Find where the given text appears and provide that cell's center as (X, Y) coordinate. 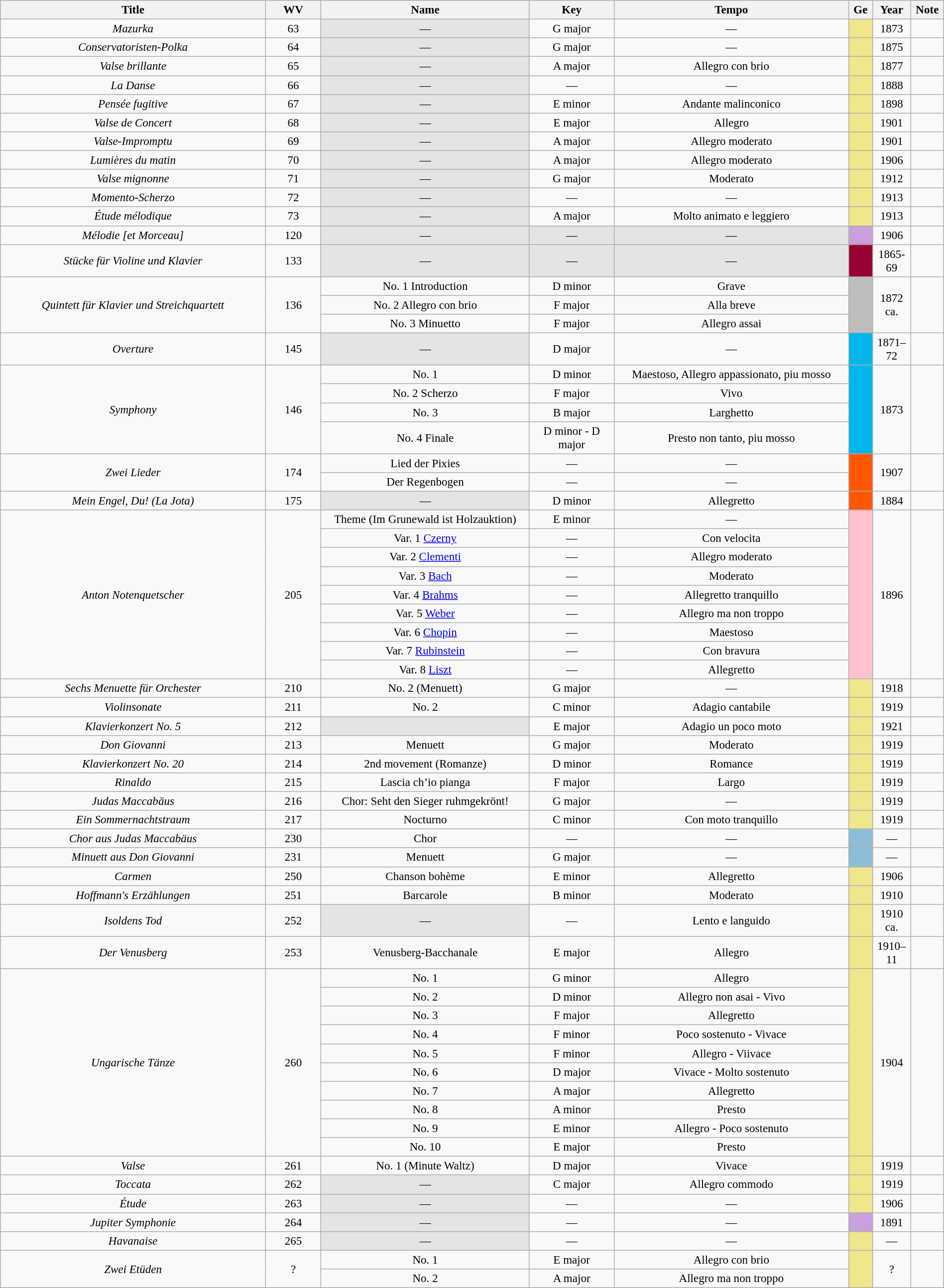
Symphony (133, 409)
70 (293, 160)
253 (293, 952)
Allegro - Viivace (731, 1053)
Presto non tanto, piu mosso (731, 438)
261 (293, 1166)
Vivo (731, 393)
Romance (731, 764)
1907 (891, 472)
Toccata (133, 1185)
1898 (891, 104)
Vivace (731, 1166)
D minor - D major (572, 438)
Pensée fugitive (133, 104)
1921 (891, 726)
Var. 2 Clementi (425, 557)
Allegro non asai - Vivo (731, 997)
1910–11 (891, 952)
No. 6 (425, 1072)
Barcarole (425, 895)
No. 2 Allegro con brio (425, 305)
Lied der Pixies (425, 463)
1918 (891, 688)
Lumières du matin (133, 160)
145 (293, 350)
1871–72 (891, 350)
Chor (425, 839)
Minuett aus Don Giovanni (133, 858)
Note (927, 10)
Étude mélodique (133, 217)
Étude (133, 1203)
175 (293, 501)
C major (572, 1185)
Mein Engel, Du! (La Jota) (133, 501)
64 (293, 47)
Allegretto tranquillo (731, 595)
Maestoso (731, 632)
Zwei Etüden (133, 1269)
A minor (572, 1110)
Chor aus Judas Maccabäus (133, 839)
Nocturno (425, 820)
Adagio cantabile (731, 707)
Andante malinconico (731, 104)
Isoldens Tod (133, 920)
Mazurka (133, 29)
Havanaise (133, 1241)
Var. 4 Brahms (425, 595)
Hoffmann's Erzählungen (133, 895)
Ungarische Tänze (133, 1063)
265 (293, 1241)
1904 (891, 1063)
No. 2 Scherzo (425, 393)
Klavierkonzert No. 20 (133, 764)
Der Regenbogen (425, 482)
Allegro - Poco sostenuto (731, 1129)
Vivace - Molto sostenuto (731, 1072)
71 (293, 179)
Var. 6 Chopin (425, 632)
No. 1 (Minute Waltz) (425, 1166)
Larghetto (731, 412)
Valse de Concert (133, 123)
1891 (891, 1222)
Overture (133, 350)
120 (293, 235)
Var. 1 Czerny (425, 538)
1872 ca. (891, 305)
Valse (133, 1166)
Ge (860, 10)
Allegro commodo (731, 1185)
No. 3 Minuetto (425, 324)
Key (572, 10)
63 (293, 29)
Largo (731, 782)
136 (293, 305)
No. 9 (425, 1129)
65 (293, 66)
Violinsonate (133, 707)
Zwei Lieder (133, 472)
Var. 5 Weber (425, 614)
Don Giovanni (133, 745)
No. 5 (425, 1053)
230 (293, 839)
G minor (572, 978)
210 (293, 688)
1912 (891, 179)
No. 10 (425, 1147)
251 (293, 895)
Lento e languido (731, 920)
Var. 8 Liszt (425, 670)
231 (293, 858)
Chanson bohème (425, 876)
250 (293, 876)
1884 (891, 501)
69 (293, 141)
Con bravura (731, 651)
Quintett für Klavier und Streichquartett (133, 305)
205 (293, 595)
262 (293, 1185)
La Danse (133, 85)
Momento-Scherzo (133, 198)
B major (572, 412)
217 (293, 820)
Theme (Im Grunewald ist Holzauktion) (425, 519)
Valse-Impromptu (133, 141)
133 (293, 261)
Lascia ch’io pianga (425, 782)
Jupiter Symphonie (133, 1222)
216 (293, 801)
Mélodie [et Morceau] (133, 235)
67 (293, 104)
Stücke für Violine und Klavier (133, 261)
Con velocita (731, 538)
252 (293, 920)
Adagio un poco moto (731, 726)
Molto animato e leggiero (731, 217)
260 (293, 1063)
Klavierkonzert No. 5 (133, 726)
Ein Sommernachtstraum (133, 820)
1875 (891, 47)
Judas Maccabäus (133, 801)
1888 (891, 85)
174 (293, 472)
213 (293, 745)
212 (293, 726)
1910 (891, 895)
Der Venusberg (133, 952)
146 (293, 409)
No. 8 (425, 1110)
1877 (891, 66)
Tempo (731, 10)
264 (293, 1222)
Venusberg-Bacchanale (425, 952)
Valse brillante (133, 66)
B minor (572, 895)
66 (293, 85)
Poco sostenuto - Vivace (731, 1034)
Rinaldo (133, 782)
Alla breve (731, 305)
Name (425, 10)
214 (293, 764)
No. 2 (Menuett) (425, 688)
Chor: Seht den Sieger ruhmgekrönt! (425, 801)
No. 4 (425, 1034)
215 (293, 782)
73 (293, 217)
Carmen (133, 876)
263 (293, 1203)
211 (293, 707)
Conservatoristen-Polka (133, 47)
Grave (731, 286)
No. 4 Finale (425, 438)
Var. 7 Rubinstein (425, 651)
Valse mignonne (133, 179)
1896 (891, 595)
2nd movement (Romanze) (425, 764)
Year (891, 10)
No. 1 Introduction (425, 286)
1865-69 (891, 261)
72 (293, 198)
Title (133, 10)
Var. 3 Bach (425, 576)
WV (293, 10)
Allegro assai (731, 324)
Con moto tranquillo (731, 820)
1910 ca. (891, 920)
No. 7 (425, 1091)
Sechs Menuette für Orchester (133, 688)
68 (293, 123)
Maestoso, Allegro appassionato, piu mosso (731, 375)
Anton Notenquetscher (133, 595)
